Scan for the cell matching the given text and deliver its [X, Y] coordinate at center. 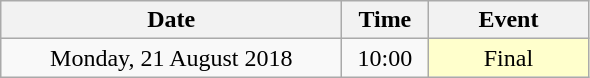
Monday, 21 August 2018 [172, 58]
Event [508, 20]
Date [172, 20]
Time [385, 20]
10:00 [385, 58]
Final [508, 58]
